Identify which cell holds the provided text, then report its [x, y] central coordinate. 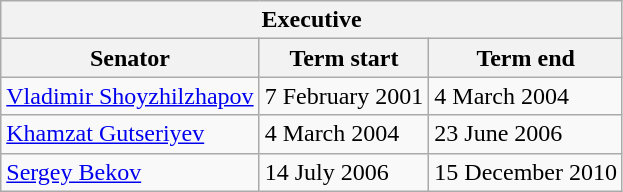
14 July 2006 [344, 172]
23 June 2006 [526, 134]
15 December 2010 [526, 172]
Sergey Bekov [130, 172]
Term start [344, 58]
Khamzat Gutseriyev [130, 134]
Vladimir Shoyzhilzhapov [130, 96]
Term end [526, 58]
7 February 2001 [344, 96]
Senator [130, 58]
Executive [312, 20]
